Scan for the cell matching the given text and deliver its [X, Y] coordinate at center. 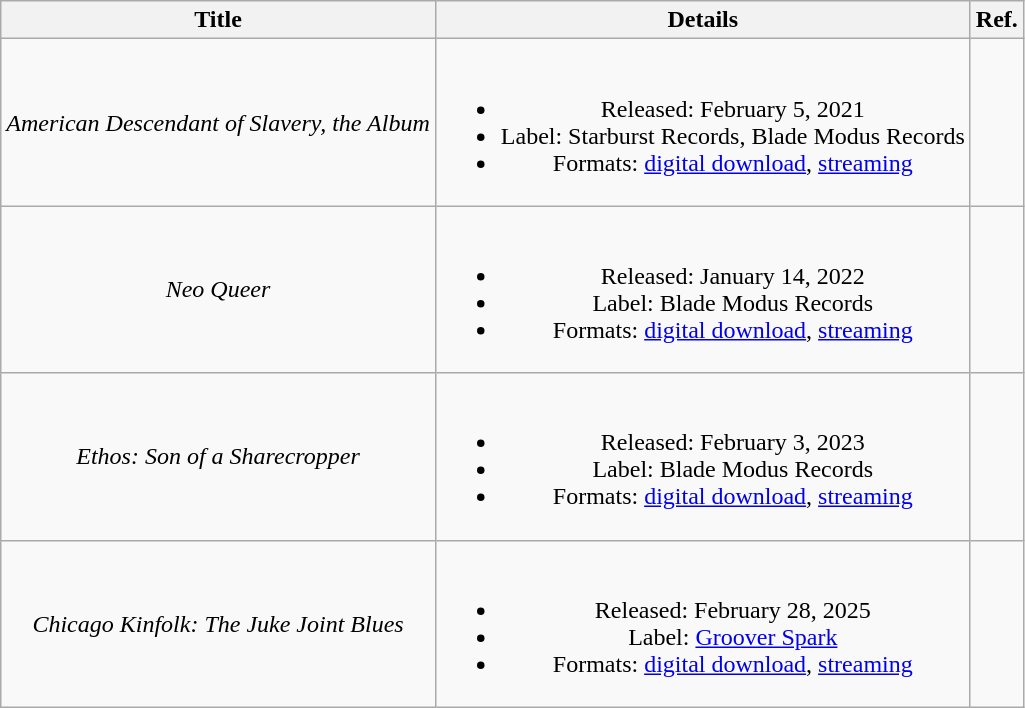
Details [702, 20]
Released: January 14, 2022Label: Blade Modus RecordsFormats: digital download, streaming [702, 290]
Released: February 28, 2025Label: Groover SparkFormats: digital download, streaming [702, 624]
Ref. [996, 20]
American Descendant of Slavery, the Album [218, 122]
Released: February 5, 2021Label: Starburst Records, Blade Modus RecordsFormats: digital download, streaming [702, 122]
Chicago Kinfolk: The Juke Joint Blues [218, 624]
Released: February 3, 2023Label: Blade Modus RecordsFormats: digital download, streaming [702, 456]
Title [218, 20]
Ethos: Son of a Sharecropper [218, 456]
Neo Queer [218, 290]
